Return the (X, Y) coordinate for the center point of the cell that contains the specified text.  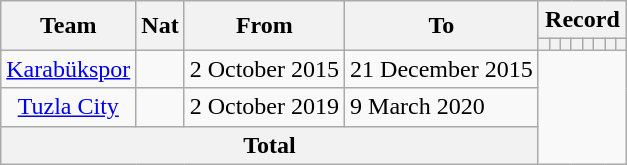
Record (582, 20)
2 October 2015 (264, 69)
21 December 2015 (442, 69)
Karabükspor (68, 69)
Team (68, 26)
Tuzla City (68, 107)
2 October 2019 (264, 107)
From (264, 26)
To (442, 26)
Nat (160, 26)
9 March 2020 (442, 107)
Total (270, 145)
